Determine the [X, Y] coordinate at the center of the cell enclosing the given text.  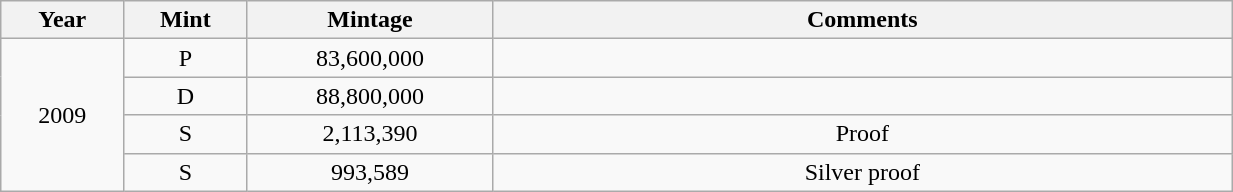
Silver proof [862, 172]
Mintage [370, 20]
2,113,390 [370, 134]
Mint [186, 20]
83,600,000 [370, 58]
Comments [862, 20]
Year [62, 20]
88,800,000 [370, 96]
993,589 [370, 172]
Proof [862, 134]
2009 [62, 115]
P [186, 58]
D [186, 96]
